Search for the cell housing the specified text and yield its (X, Y) center coordinate. 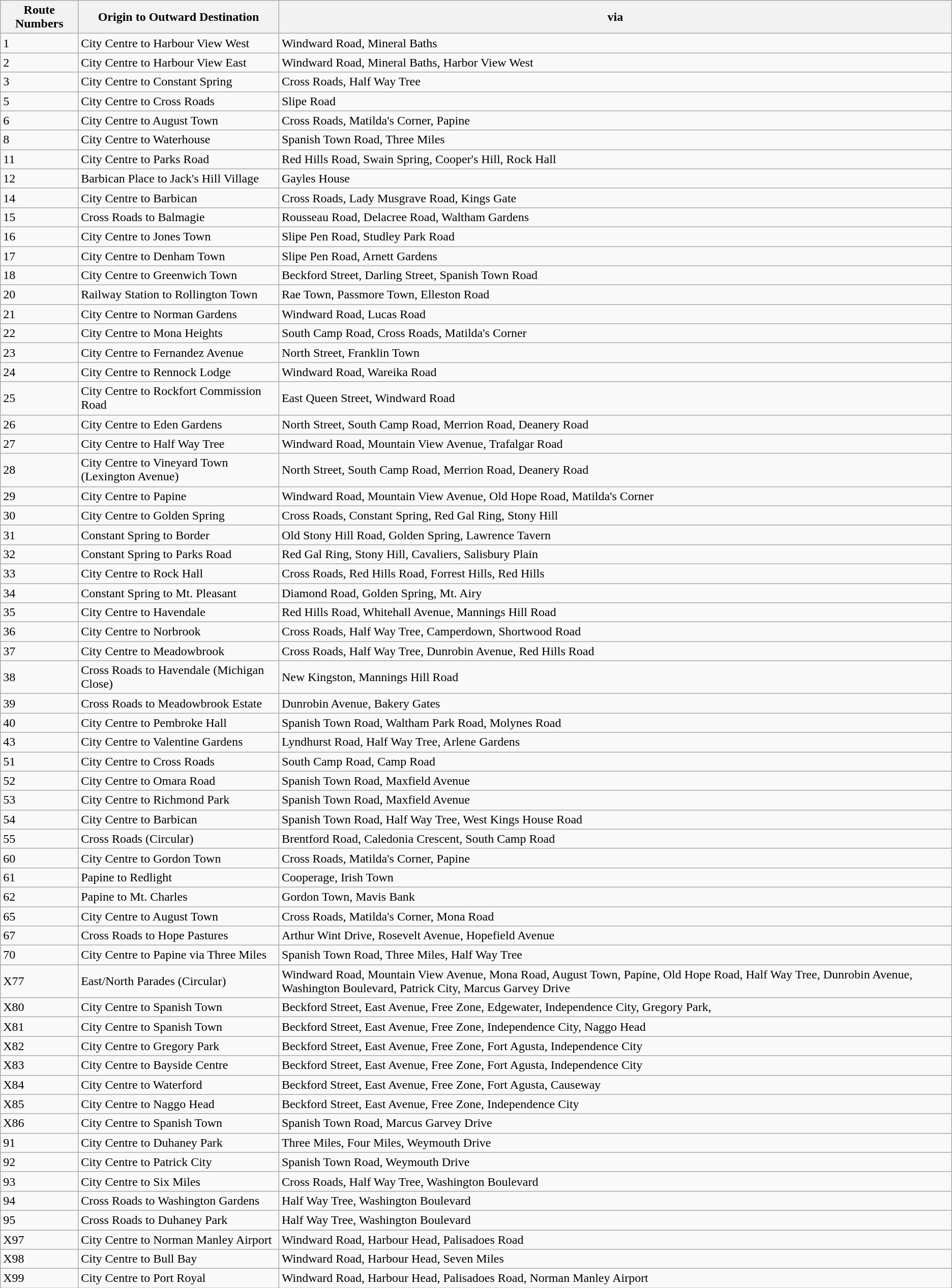
Brentford Road, Caledonia Crescent, South Camp Road (615, 839)
Cross Roads to Balmagie (179, 217)
City Centre to Naggo Head (179, 1104)
70 (40, 955)
Constant Spring to Border (179, 535)
33 (40, 573)
City Centre to Gregory Park (179, 1046)
Barbican Place to Jack's Hill Village (179, 178)
City Centre to Eden Gardens (179, 424)
15 (40, 217)
X97 (40, 1240)
52 (40, 781)
62 (40, 897)
Cross Roads to Washington Gardens (179, 1201)
Cooperage, Irish Town (615, 877)
South Camp Road, Cross Roads, Matilda's Corner (615, 333)
City Centre to Half Way Tree (179, 444)
51 (40, 761)
39 (40, 703)
94 (40, 1201)
City Centre to Papine (179, 496)
City Centre to Six Miles (179, 1181)
Dunrobin Avenue, Bakery Gates (615, 703)
Diamond Road, Golden Spring, Mt. Airy (615, 593)
City Centre to Jones Town (179, 236)
Papine to Mt. Charles (179, 897)
X77 (40, 981)
Cross Roads, Matilda's Corner, Mona Road (615, 916)
31 (40, 535)
37 (40, 651)
Spanish Town Road, Waltham Park Road, Molynes Road (615, 723)
Beckford Street, East Avenue, Free Zone, Edgewater, Independence City, Gregory Park, (615, 1007)
City Centre to Port Royal (179, 1278)
City Centre to Duhaney Park (179, 1143)
27 (40, 444)
City Centre to Meadowbrook (179, 651)
40 (40, 723)
Papine to Redlight (179, 877)
53 (40, 800)
City Centre to Havendale (179, 612)
X83 (40, 1065)
67 (40, 936)
Cross Roads, Red Hills Road, Forrest Hills, Red Hills (615, 573)
14 (40, 198)
North Street, Franklin Town (615, 353)
New Kingston, Mannings Hill Road (615, 677)
Slipe Pen Road, Arnett Gardens (615, 256)
X80 (40, 1007)
Cross Roads, Half Way Tree, Dunrobin Avenue, Red Hills Road (615, 651)
Cross Roads, Lady Musgrave Road, Kings Gate (615, 198)
City Centre to Norbrook (179, 632)
Arthur Wint Drive, Rosevelt Avenue, Hopefield Avenue (615, 936)
32 (40, 554)
12 (40, 178)
City Centre to Golden Spring (179, 515)
Gordon Town, Mavis Bank (615, 897)
City Centre to Patrick City (179, 1162)
City Centre to Vineyard Town (Lexington Avenue) (179, 470)
Windward Road, Harbour Head, Palisadoes Road (615, 1240)
Gayles House (615, 178)
Beckford Street, East Avenue, Free Zone, Fort Agusta, Causeway (615, 1085)
East/North Parades (Circular) (179, 981)
Red Gal Ring, Stony Hill, Cavaliers, Salisbury Plain (615, 554)
35 (40, 612)
Cross Roads, Half Way Tree, Camperdown, Shortwood Road (615, 632)
X84 (40, 1085)
City Centre to Greenwich Town (179, 275)
20 (40, 295)
Windward Road, Wareika Road (615, 372)
22 (40, 333)
95 (40, 1220)
Rousseau Road, Delacree Road, Waltham Gardens (615, 217)
Spanish Town Road, Three Miles (615, 140)
City Centre to Bull Bay (179, 1259)
Railway Station to Rollington Town (179, 295)
38 (40, 677)
Slipe Pen Road, Studley Park Road (615, 236)
Red Hills Road, Whitehall Avenue, Mannings Hill Road (615, 612)
Windward Road, Harbour Head, Seven Miles (615, 1259)
24 (40, 372)
Spanish Town Road, Marcus Garvey Drive (615, 1123)
Route Numbers (40, 17)
Cross Roads to Meadowbrook Estate (179, 703)
60 (40, 858)
93 (40, 1181)
Lyndhurst Road, Half Way Tree, Arlene Gardens (615, 742)
Windward Road, Harbour Head, Palisadoes Road, Norman Manley Airport (615, 1278)
26 (40, 424)
City Centre to Fernandez Avenue (179, 353)
City Centre to Bayside Centre (179, 1065)
X81 (40, 1027)
65 (40, 916)
30 (40, 515)
Cross Roads to Hope Pastures (179, 936)
25 (40, 398)
23 (40, 353)
City Centre to Mona Heights (179, 333)
6 (40, 120)
Windward Road, Mountain View Avenue, Old Hope Road, Matilda's Corner (615, 496)
2 (40, 63)
City Centre to Gordon Town (179, 858)
South Camp Road, Camp Road (615, 761)
City Centre to Norman Manley Airport (179, 1240)
16 (40, 236)
East Queen Street, Windward Road (615, 398)
X99 (40, 1278)
X85 (40, 1104)
City Centre to Norman Gardens (179, 314)
Slipe Road (615, 101)
29 (40, 496)
Old Stony Hill Road, Golden Spring, Lawrence Tavern (615, 535)
Rae Town, Passmore Town, Elleston Road (615, 295)
Constant Spring to Parks Road (179, 554)
43 (40, 742)
Windward Road, Mountain View Avenue, Trafalgar Road (615, 444)
Spanish Town Road, Three Miles, Half Way Tree (615, 955)
Windward Road, Lucas Road (615, 314)
City Centre to Harbour View West (179, 43)
Beckford Street, Darling Street, Spanish Town Road (615, 275)
City Centre to Richmond Park (179, 800)
City Centre to Parks Road (179, 159)
Spanish Town Road, Half Way Tree, West Kings House Road (615, 819)
City Centre to Rockfort Commission Road (179, 398)
Red Hills Road, Swain Spring, Cooper's Hill, Rock Hall (615, 159)
36 (40, 632)
Beckford Street, East Avenue, Free Zone, Independence City, Naggo Head (615, 1027)
Three Miles, Four Miles, Weymouth Drive (615, 1143)
17 (40, 256)
Cross Roads to Duhaney Park (179, 1220)
City Centre to Harbour View East (179, 63)
91 (40, 1143)
54 (40, 819)
X86 (40, 1123)
City Centre to Rock Hall (179, 573)
Beckford Street, East Avenue, Free Zone, Independence City (615, 1104)
Windward Road, Mineral Baths, Harbor View West (615, 63)
City Centre to Denham Town (179, 256)
Origin to Outward Destination (179, 17)
City Centre to Omara Road (179, 781)
18 (40, 275)
City Centre to Constant Spring (179, 82)
28 (40, 470)
Cross Roads to Havendale (Michigan Close) (179, 677)
Cross Roads, Half Way Tree (615, 82)
X98 (40, 1259)
61 (40, 877)
Cross Roads (Circular) (179, 839)
Cross Roads, Half Way Tree, Washington Boulevard (615, 1181)
X82 (40, 1046)
Cross Roads, Constant Spring, Red Gal Ring, Stony Hill (615, 515)
3 (40, 82)
City Centre to Rennock Lodge (179, 372)
City Centre to Valentine Gardens (179, 742)
34 (40, 593)
Constant Spring to Mt. Pleasant (179, 593)
11 (40, 159)
21 (40, 314)
8 (40, 140)
via (615, 17)
City Centre to Waterford (179, 1085)
92 (40, 1162)
Windward Road, Mineral Baths (615, 43)
City Centre to Waterhouse (179, 140)
City Centre to Pembroke Hall (179, 723)
55 (40, 839)
1 (40, 43)
Spanish Town Road, Weymouth Drive (615, 1162)
City Centre to Papine via Three Miles (179, 955)
5 (40, 101)
